Output the (x, y) coordinate of the center of the cell containing the given text.  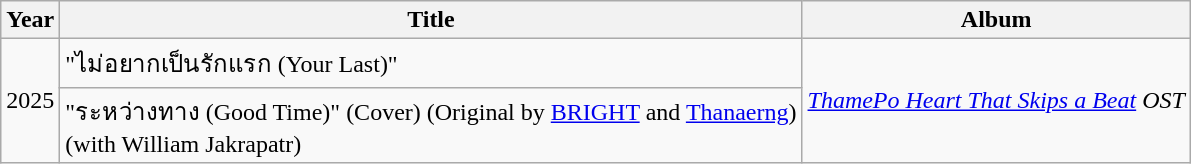
Album (996, 20)
Title (431, 20)
ThamePo Heart That Skips a Beat OST (996, 101)
"ระหว่างทาง (Good Time)" (Cover) (Original by BRIGHT and Thanaerng)(with William Jakrapatr) (431, 125)
Year (30, 20)
2025 (30, 101)
"ไม่อยากเป็นรักแรก (Your Last)" (431, 64)
